Output the [x, y] coordinate of the center of the cell containing the given text.  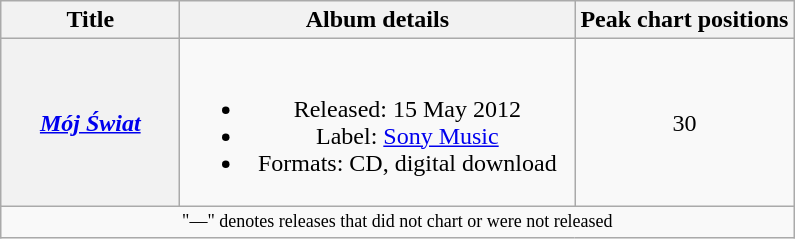
Mój Świat [90, 122]
Peak chart positions [684, 20]
30 [684, 122]
Album details [378, 20]
Released: 15 May 2012Label: Sony MusicFormats: CD, digital download [378, 122]
"—" denotes releases that did not chart or were not released [398, 222]
Title [90, 20]
